Return the (X, Y) coordinate for the center point of the cell that contains the specified text.  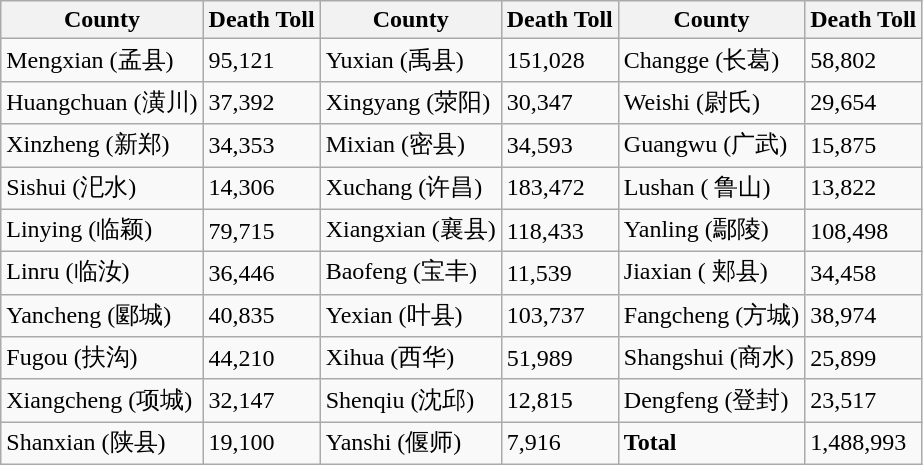
108,498 (864, 230)
Mixian (密县) (410, 146)
Lushan ( 鲁山) (711, 188)
Mengxian (孟县) (102, 60)
Xiangcheng (项城) (102, 400)
Yexian (叶县) (410, 316)
1,488,993 (864, 444)
12,815 (560, 400)
34,458 (864, 274)
Linru (临汝) (102, 274)
30,347 (560, 102)
34,593 (560, 146)
11,539 (560, 274)
79,715 (262, 230)
7,916 (560, 444)
103,737 (560, 316)
Yanshi (偃师) (410, 444)
14,306 (262, 188)
151,028 (560, 60)
32,147 (262, 400)
95,121 (262, 60)
37,392 (262, 102)
Total (711, 444)
Xiangxian (襄县) (410, 230)
23,517 (864, 400)
Fangcheng (方城) (711, 316)
29,654 (864, 102)
Changge (长葛) (711, 60)
Dengfeng (登封) (711, 400)
Weishi (尉氏) (711, 102)
13,822 (864, 188)
Xihua (西华) (410, 358)
40,835 (262, 316)
25,899 (864, 358)
Baofeng (宝丰) (410, 274)
19,100 (262, 444)
Xinzheng (新郑) (102, 146)
Fugou (扶沟) (102, 358)
Xingyang (荥阳) (410, 102)
51,989 (560, 358)
118,433 (560, 230)
Huangchuan (潢川) (102, 102)
Sishui (汜水) (102, 188)
36,446 (262, 274)
Linying (临颖) (102, 230)
Shangshui (商水) (711, 358)
Yuxian (禹县) (410, 60)
15,875 (864, 146)
Shenqiu (沈邱) (410, 400)
34,353 (262, 146)
Yanling (鄢陵) (711, 230)
44,210 (262, 358)
Jiaxian ( 郏县) (711, 274)
Guangwu (广武) (711, 146)
Yancheng (郾城) (102, 316)
58,802 (864, 60)
183,472 (560, 188)
38,974 (864, 316)
Xuchang (许昌) (410, 188)
Shanxian (陕县) (102, 444)
